Return (x, y) of the center of cell containing provided text 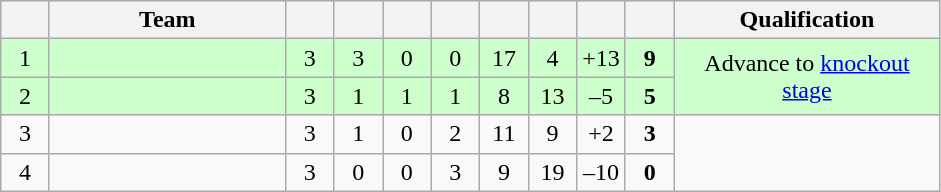
Qualification (807, 20)
8 (504, 96)
–5 (602, 96)
+13 (602, 58)
17 (504, 58)
19 (552, 172)
11 (504, 134)
13 (552, 96)
Advance to knockout stage (807, 77)
5 (650, 96)
–10 (602, 172)
+2 (602, 134)
Team (167, 20)
